Provide the [x, y] coordinate of the cell's center where the given text is located.  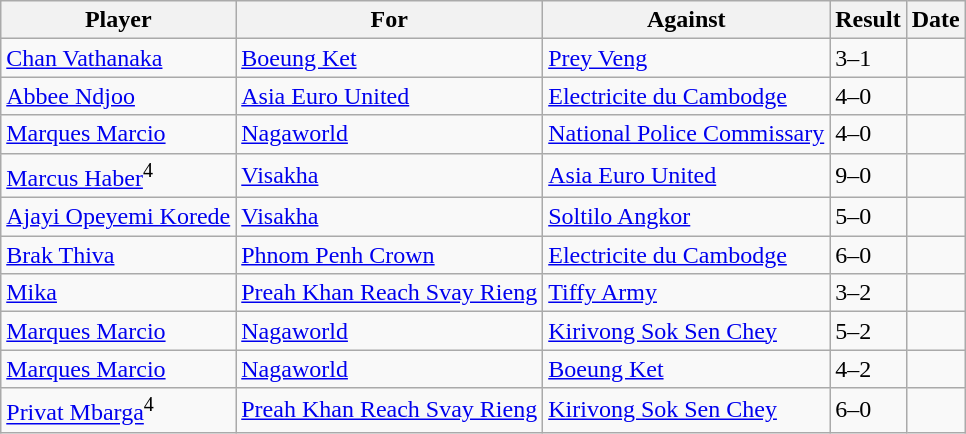
5–2 [868, 331]
Abbee Ndjoo [118, 96]
Phnom Penh Crown [390, 255]
Chan Vathanaka [118, 58]
3–2 [868, 293]
Ajayi Opeyemi Korede [118, 217]
5–0 [868, 217]
Player [118, 20]
Tiffy Army [686, 293]
For [390, 20]
Mika [118, 293]
Prey Veng [686, 58]
Privat Mbarga4 [118, 410]
Marcus Haber4 [118, 176]
Date [936, 20]
National Police Commissary [686, 134]
3–1 [868, 58]
9–0 [868, 176]
4–2 [868, 369]
Result [868, 20]
Against [686, 20]
Soltilo Angkor [686, 217]
Brak Thiva [118, 255]
